Locate the cell with the specified text and output its [x, y] center coordinate. 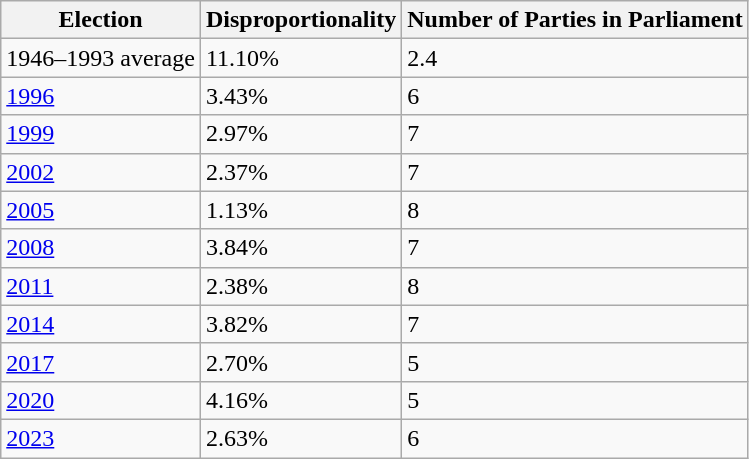
2005 [101, 210]
3.82% [300, 324]
1.13% [300, 210]
2017 [101, 362]
2020 [101, 400]
2014 [101, 324]
Number of Parties in Parliament [576, 20]
2002 [101, 172]
2.38% [300, 286]
2.97% [300, 134]
3.43% [300, 96]
2011 [101, 286]
Election [101, 20]
2.37% [300, 172]
4.16% [300, 400]
2.70% [300, 362]
1999 [101, 134]
2.63% [300, 438]
2008 [101, 248]
Disproportionality [300, 20]
11.10% [300, 58]
1946–1993 average [101, 58]
3.84% [300, 248]
2.4 [576, 58]
1996 [101, 96]
2023 [101, 438]
